For the text-containing cell, return its midpoint in (X, Y) coordinate format. 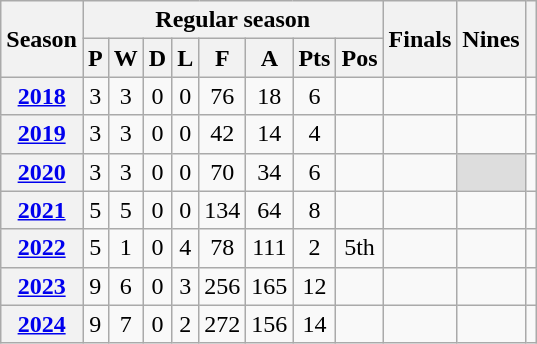
78 (222, 248)
272 (222, 324)
F (222, 58)
Regular season (232, 20)
2019 (42, 134)
134 (222, 210)
34 (270, 172)
Finals (420, 39)
2022 (42, 248)
156 (270, 324)
A (270, 58)
W (126, 58)
2023 (42, 286)
Pts (314, 58)
2020 (42, 172)
1 (126, 248)
D (157, 58)
64 (270, 210)
5th (360, 248)
Pos (360, 58)
2024 (42, 324)
111 (270, 248)
8 (314, 210)
Nines (491, 39)
Season (42, 39)
76 (222, 96)
7 (126, 324)
2021 (42, 210)
42 (222, 134)
L (186, 58)
256 (222, 286)
18 (270, 96)
165 (270, 286)
P (95, 58)
12 (314, 286)
70 (222, 172)
2018 (42, 96)
